Locate the cell with the specified text and output its [x, y] center coordinate. 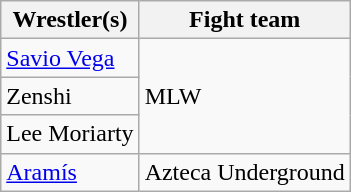
Azteca Underground [244, 172]
Savio Vega [70, 58]
Fight team [244, 20]
Lee Moriarty [70, 134]
Zenshi [70, 96]
Wrestler(s) [70, 20]
Aramís [70, 172]
MLW [244, 96]
